Locate the cell with the specified text and output its (X, Y) center coordinate. 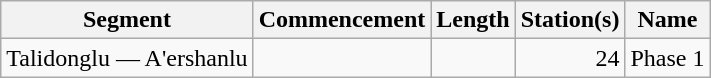
24 (570, 58)
Station(s) (570, 20)
Name (668, 20)
Segment (127, 20)
Phase 1 (668, 58)
Commencement (342, 20)
Length (473, 20)
Talidonglu — A'ershanlu (127, 58)
